Provide the [X, Y] coordinate of the cell's center where the given text is located.  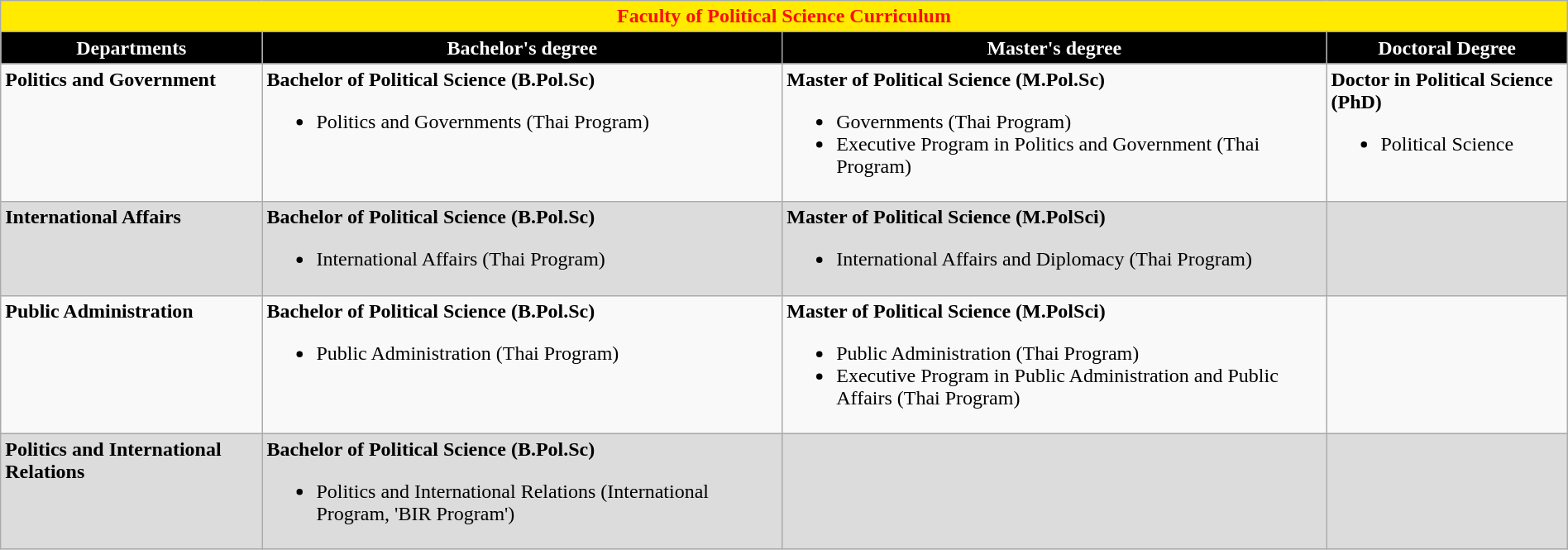
International Affairs [131, 248]
Politics and International Relations [131, 491]
Politics and Government [131, 132]
Bachelor of Political Science (B.Pol.Sc)International Affairs (Thai Program) [523, 248]
Doctor in Political Science (PhD)Political Science [1447, 132]
Public Administration [131, 364]
Master of Political Science (M.Pol.Sc)Governments (Thai Program)Executive Program in Politics and Government (Thai Program) [1054, 132]
Departments [131, 48]
Bachelor's degree [523, 48]
Doctoral Degree [1447, 48]
Bachelor of Political Science (B.Pol.Sc)Politics and International Relations (International Program, 'BIR Program') [523, 491]
Faculty of Political Science Curriculum [784, 17]
Master's degree [1054, 48]
Bachelor of Political Science (B.Pol.Sc)Politics and Governments (Thai Program) [523, 132]
Master of Political Science (M.PolSci)International Affairs and Diplomacy (Thai Program) [1054, 248]
Bachelor of Political Science (B.Pol.Sc)Public Administration (Thai Program) [523, 364]
